Extract the [X, Y] coordinate from the center of the cell holding the provided text.  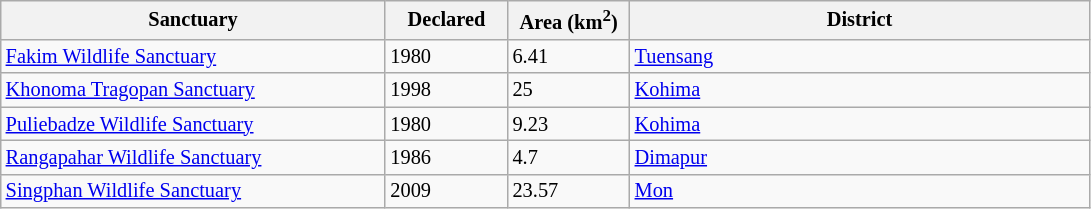
1986 [446, 157]
25 [569, 90]
9.23 [569, 124]
Khonoma Tragopan Sanctuary [194, 90]
4.7 [569, 157]
Singphan Wildlife Sanctuary [194, 191]
Declared [446, 20]
Sanctuary [194, 20]
Fakim Wildlife Sanctuary [194, 56]
Area (km2) [569, 20]
23.57 [569, 191]
District [860, 20]
1998 [446, 90]
Dimapur [860, 157]
6.41 [569, 56]
Mon [860, 191]
Tuensang [860, 56]
2009 [446, 191]
Puliebadze Wildlife Sanctuary [194, 124]
Rangapahar Wildlife Sanctuary [194, 157]
